Search for the cell housing the specified text and yield its [x, y] center coordinate. 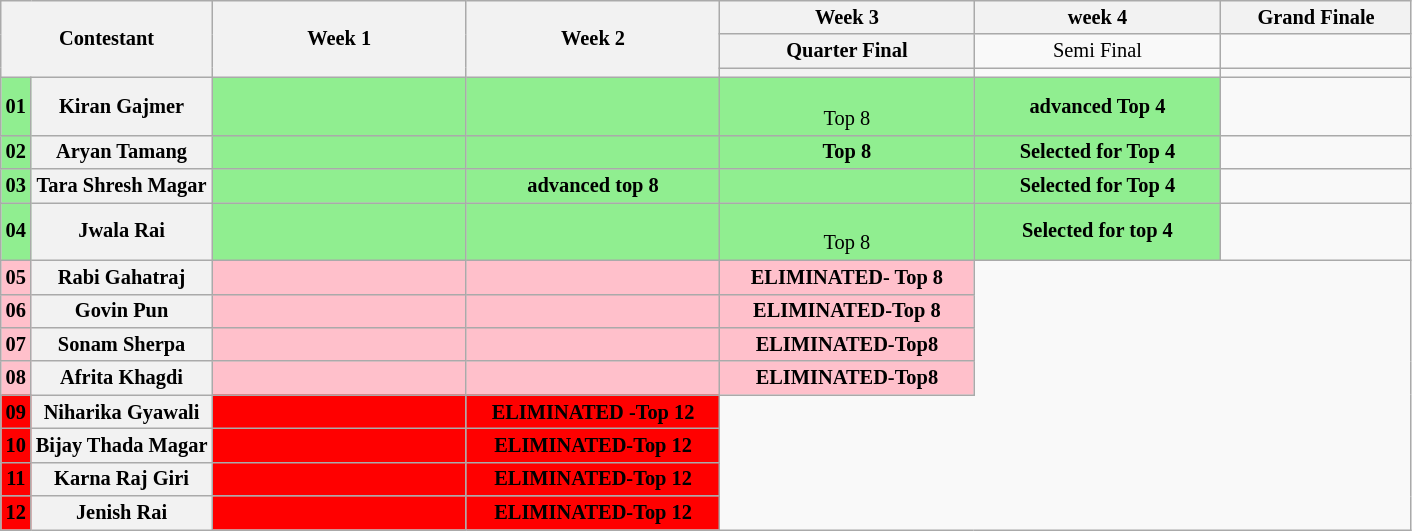
Week 1 [339, 38]
03 [16, 186]
ELIMINATED -Top 12 [593, 412]
Bijay Thada Magar [122, 445]
Quarter Final [847, 51]
10 [16, 445]
Kiran Gajmer [122, 106]
01 [16, 106]
Semi Final [1098, 51]
Week 3 [847, 17]
Jenish Rai [122, 513]
ELIMINATED-Top 8 [847, 311]
Grand Finale [1316, 17]
Contestant [107, 38]
06 [16, 311]
Jwala Rai [122, 231]
07 [16, 344]
Week 2 [593, 38]
Aryan Tamang [122, 152]
02 [16, 152]
Govin Pun [122, 311]
advanced top 8 [593, 186]
advanced Top 4 [1098, 106]
week 4 [1098, 17]
Sonam Sherpa [122, 344]
08 [16, 378]
12 [16, 513]
Rabi Gahatraj [122, 277]
05 [16, 277]
11 [16, 479]
Karna Raj Giri [122, 479]
Niharika Gyawali [122, 412]
04 [16, 231]
09 [16, 412]
Tara Shresh Magar [122, 186]
Afrita Khagdi [122, 378]
ELIMINATED- Top 8 [847, 277]
Selected for top 4 [1098, 231]
